Search for the cell housing the specified text and yield its [x, y] center coordinate. 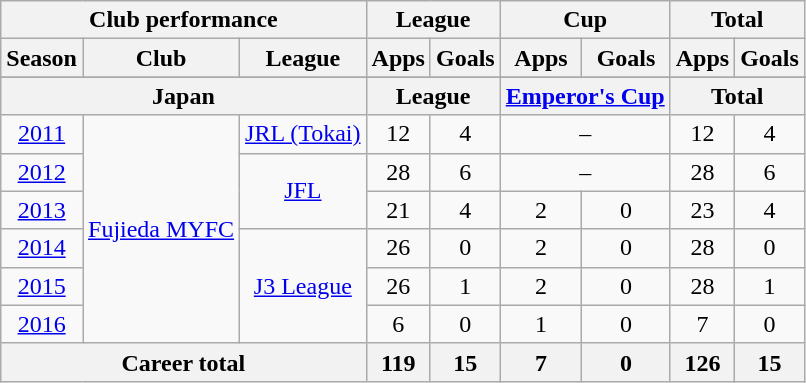
J3 League [303, 286]
JFL [303, 191]
Career total [184, 362]
Fujieda MYFC [160, 229]
2016 [42, 324]
Club [160, 58]
2014 [42, 248]
Club performance [184, 20]
126 [702, 362]
Japan [184, 96]
21 [398, 210]
119 [398, 362]
Season [42, 58]
JRL (Tokai) [303, 134]
2012 [42, 172]
2015 [42, 286]
2013 [42, 210]
Cup [585, 20]
Emperor's Cup [585, 96]
23 [702, 210]
2011 [42, 134]
